Return [X, Y] of the center of cell containing provided text 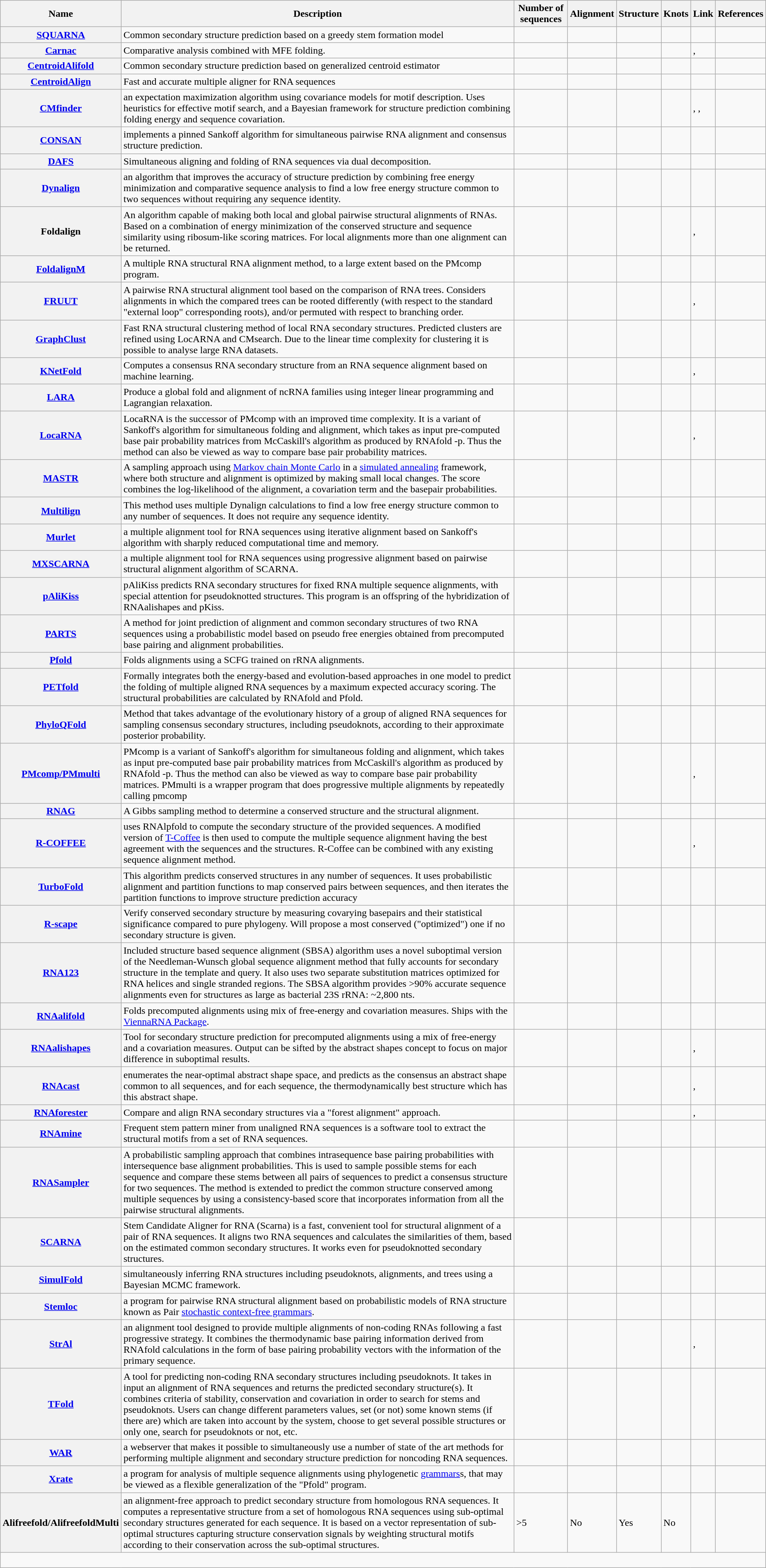
GraphClust [61, 339]
Folds precomputed alignments using mix of free-energy and covariation measures. Ships with the ViennaRNA Package. [318, 1016]
, , [703, 108]
Xrate [61, 1479]
Murlet [61, 537]
R-scape [61, 924]
A multiple RNA structural RNA alignment method, to a large extent based on the PMcomp program. [318, 268]
Foldalign [61, 231]
simultaneously inferring RNA structures including pseudoknots, alignments, and trees using a Bayesian MCMC framework. [318, 1279]
CMfinder [61, 108]
Common secondary structure prediction based on a greedy stem formation model [318, 35]
Compare and align RNA secondary structures via a "forest alignment" approach. [318, 1112]
References [741, 14]
TurboFold [61, 887]
MASTR [61, 478]
RNAalifold [61, 1016]
Name [61, 14]
CONSAN [61, 140]
implements a pinned Sankoff algorithm for simultaneous pairwise RNA alignment and consensus structure prediction. [318, 140]
RNA123 [61, 973]
Alifreefold/AlifreefoldMulti [61, 1522]
Common secondary structure prediction based on generalized centroid estimator [318, 66]
Stemloc [61, 1306]
Yes [639, 1522]
SQUARNA [61, 35]
RNAG [61, 811]
Number of sequences [541, 14]
A Gibbs sampling method to determine a conserved structure and the structural alignment. [318, 811]
PETfold [61, 687]
PARTS [61, 634]
Folds alignments using a SCFG trained on rRNA alignments. [318, 660]
WAR [61, 1452]
FRUUT [61, 301]
R-COFFEE [61, 843]
SimulFold [61, 1279]
Pfold [61, 660]
Description [318, 14]
Fast and accurate multiple aligner for RNA sequences [318, 81]
DAFS [61, 161]
Carnac [61, 50]
CentroidAlign [61, 81]
Frequent stem pattern miner from unaligned RNA sequences is a software tool to extract the structural motifs from a set of RNA sequences. [318, 1134]
KNetFold [61, 371]
FoldalignM [61, 268]
a program for pairwise RNA structural alignment based on probabilistic models of RNA structure known as Pair stochastic context-free grammars. [318, 1306]
Produce a global fold and alignment of ncRNA families using integer linear programming and Lagrangian relaxation. [318, 398]
Alignment [592, 14]
Link [703, 14]
RNASampler [61, 1182]
TFold [61, 1404]
Multilign [61, 511]
Structure [639, 14]
RNAcast [61, 1086]
PhyloQFold [61, 724]
LARA [61, 398]
RNAmine [61, 1134]
RNAforester [61, 1112]
SCARNA [61, 1242]
Knots [676, 14]
>5 [541, 1522]
Comparative analysis combined with MFE folding. [318, 50]
CentroidAlifold [61, 66]
StrAl [61, 1344]
Computes a consensus RNA secondary structure from an RNA sequence alignment based on machine learning. [318, 371]
pAliKiss [61, 596]
MXSCARNA [61, 564]
RNAalishapes [61, 1048]
Dynalign [61, 188]
Simultaneous aligning and folding of RNA sequences via dual decomposition. [318, 161]
PMcomp/PMmulti [61, 773]
a multiple alignment tool for RNA sequences using progressive alignment based on pairwise structural alignment algorithm of SCARNA. [318, 564]
LocaRNA [61, 435]
